Capture the cell that displays the provided text and extract its [X, Y] central coordinate. 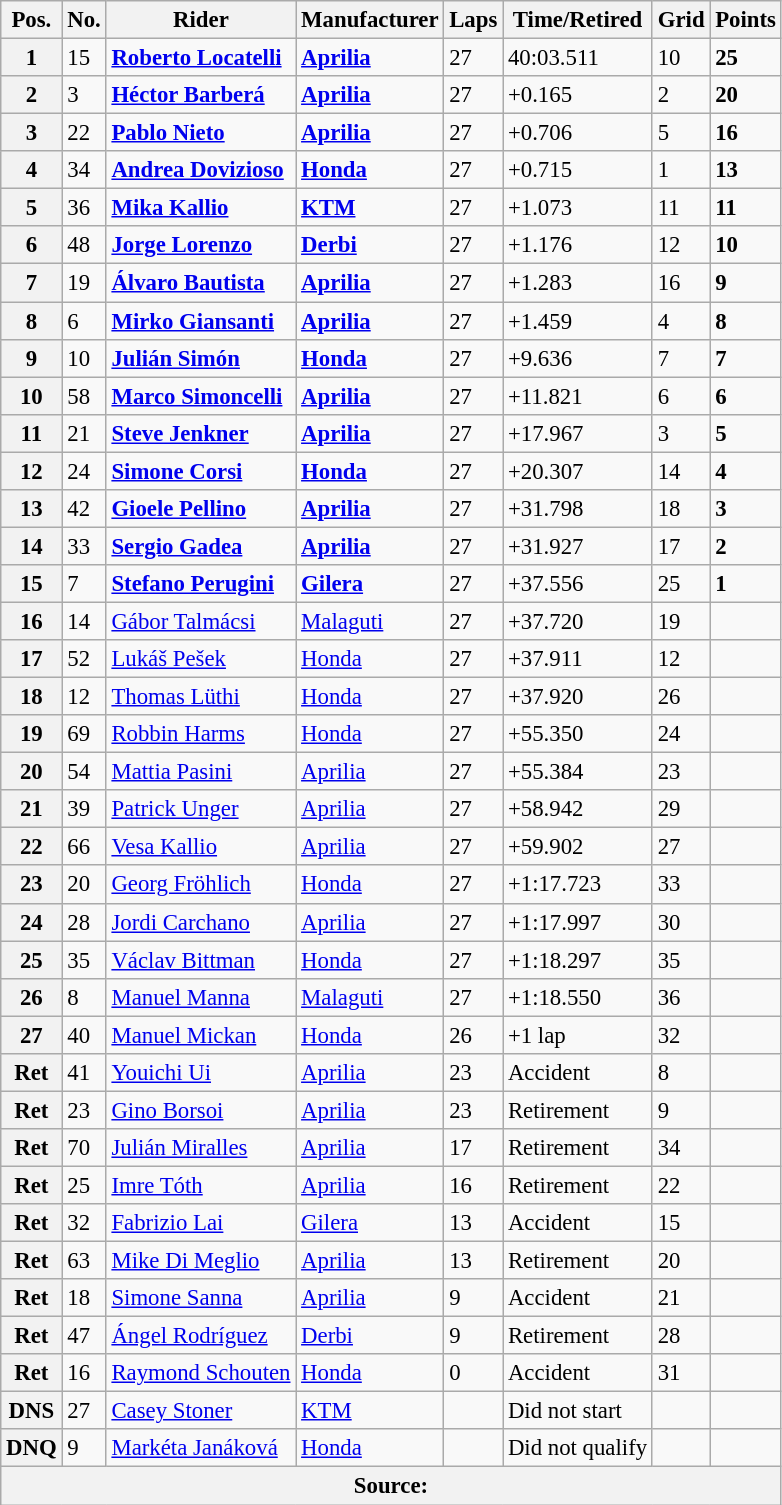
Andrea Dovizioso [201, 170]
Rider [201, 20]
Václav Bittman [201, 960]
Jordi Carchano [201, 922]
+20.307 [578, 471]
Marco Simoncelli [201, 396]
+1 lap [578, 1035]
Mika Kallio [201, 208]
+37.556 [578, 584]
Simone Sanna [201, 1298]
Fabrizio Lai [201, 1223]
+11.821 [578, 396]
48 [84, 245]
Source: [391, 1486]
+1:17.723 [578, 885]
40:03.511 [578, 58]
Manuel Manna [201, 997]
42 [84, 509]
+17.967 [578, 433]
+1:18.297 [578, 960]
Roberto Locatelli [201, 58]
+37.720 [578, 621]
Did not start [578, 1411]
70 [84, 1148]
No. [84, 20]
Patrick Unger [201, 809]
Gino Borsoi [201, 1110]
DNS [32, 1411]
Jorge Lorenzo [201, 245]
63 [84, 1261]
+1:17.997 [578, 922]
54 [84, 772]
Julián Miralles [201, 1148]
+37.920 [578, 697]
+58.942 [578, 809]
Stefano Perugini [201, 584]
+1.073 [578, 208]
+31.798 [578, 509]
Laps [474, 20]
+1.459 [578, 321]
+37.911 [578, 659]
Steve Jenkner [201, 433]
Raymond Schouten [201, 1373]
+1:18.550 [578, 997]
Manuel Mickan [201, 1035]
DNQ [32, 1449]
40 [84, 1035]
58 [84, 396]
41 [84, 1073]
Gioele Pellino [201, 509]
+55.384 [578, 772]
Pablo Nieto [201, 133]
Pos. [32, 20]
Gábor Talmácsi [201, 621]
+0.706 [578, 133]
+1.176 [578, 245]
Manufacturer [370, 20]
Points [746, 20]
Georg Fröhlich [201, 885]
0 [474, 1373]
30 [680, 922]
Youichi Ui [201, 1073]
Casey Stoner [201, 1411]
39 [84, 809]
+9.636 [578, 358]
69 [84, 734]
Mattia Pasini [201, 772]
Thomas Lüthi [201, 697]
Lukáš Pešek [201, 659]
+55.350 [578, 734]
31 [680, 1373]
Héctor Barberá [201, 95]
+1.283 [578, 283]
47 [84, 1336]
29 [680, 809]
Mike Di Meglio [201, 1261]
Grid [680, 20]
+59.902 [578, 847]
52 [84, 659]
Simone Corsi [201, 471]
+0.165 [578, 95]
Imre Tóth [201, 1185]
Did not qualify [578, 1449]
Álvaro Bautista [201, 283]
Sergio Gadea [201, 546]
+31.927 [578, 546]
Vesa Kallio [201, 847]
Robbin Harms [201, 734]
Time/Retired [578, 20]
Julián Simón [201, 358]
Markéta Janáková [201, 1449]
+0.715 [578, 170]
Mirko Giansanti [201, 321]
Ángel Rodríguez [201, 1336]
66 [84, 847]
